Output the [X, Y] coordinate of the center of the cell containing the given text.  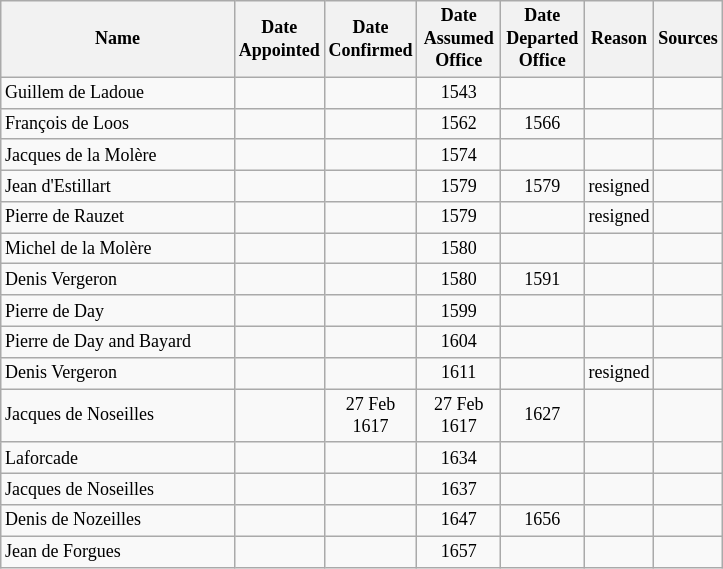
Date Confirmed [370, 39]
1591 [542, 280]
1627 [542, 416]
1634 [459, 458]
Guillem de Ladoue [118, 92]
1566 [542, 124]
Denis de Nozeilles [118, 520]
1656 [542, 520]
Laforcade [118, 458]
Pierre de Rauzet [118, 218]
1604 [459, 342]
Sources [688, 39]
1562 [459, 124]
Date Assumed Office [459, 39]
Name [118, 39]
1574 [459, 154]
Jacques de la Molère [118, 154]
1647 [459, 520]
Jean d'Estillart [118, 186]
Reason [619, 39]
Jean de Forgues [118, 552]
Pierre de Day [118, 310]
Date Departed Office [542, 39]
1599 [459, 310]
1543 [459, 92]
1657 [459, 552]
Michel de la Molère [118, 248]
1637 [459, 488]
1611 [459, 372]
Date Appointed [279, 39]
François de Loos [118, 124]
Pierre de Day and Bayard [118, 342]
